For the text-containing cell, return its midpoint in (X, Y) coordinate format. 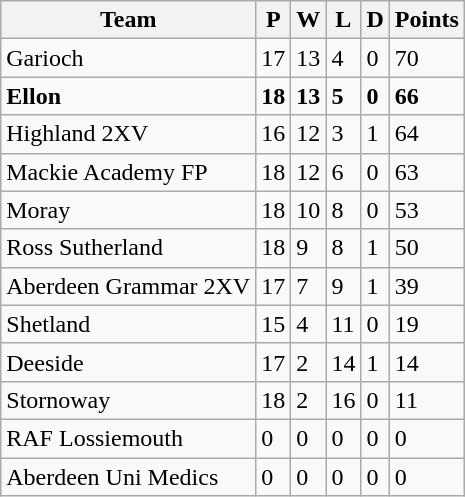
6 (344, 172)
Moray (128, 210)
64 (426, 134)
70 (426, 58)
Aberdeen Uni Medics (128, 477)
39 (426, 286)
3 (344, 134)
L (344, 20)
D (375, 20)
19 (426, 324)
15 (274, 324)
Highland 2XV (128, 134)
7 (308, 286)
P (274, 20)
Shetland (128, 324)
Team (128, 20)
5 (344, 96)
53 (426, 210)
Ellon (128, 96)
W (308, 20)
Stornoway (128, 400)
63 (426, 172)
Aberdeen Grammar 2XV (128, 286)
RAF Lossiemouth (128, 438)
Mackie Academy FP (128, 172)
Deeside (128, 362)
10 (308, 210)
Garioch (128, 58)
Points (426, 20)
50 (426, 248)
66 (426, 96)
Ross Sutherland (128, 248)
